Locate the cell with the specified text and output its [x, y] center coordinate. 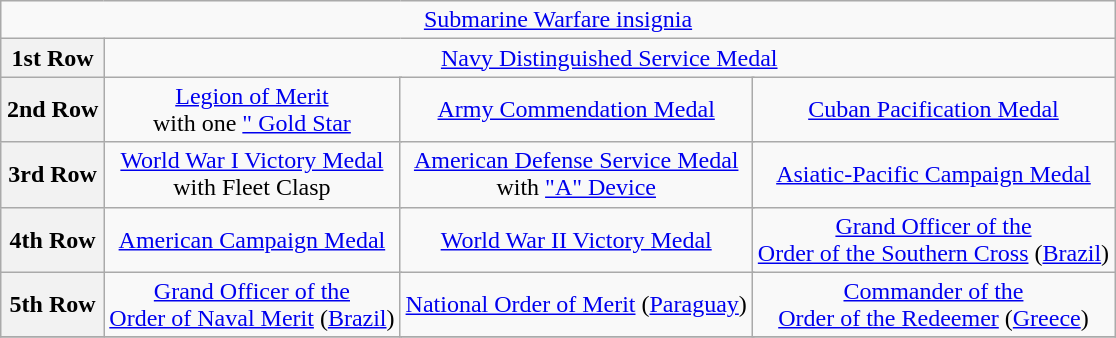
World War II Victory Medal [576, 240]
Grand Officer of the Order of the Southern Cross (Brazil) [933, 240]
Navy Distinguished Service Medal [610, 58]
Asiatic-Pacific Campaign Medal [933, 174]
Legion of Merit with one " Gold Star [252, 110]
Commander of the Order of the Redeemer (Greece) [933, 304]
Cuban Pacification Medal [933, 110]
National Order of Merit (Paraguay) [576, 304]
3rd Row [52, 174]
World War I Victory Medal with Fleet Clasp [252, 174]
4th Row [52, 240]
American Campaign Medal [252, 240]
1st Row [52, 58]
Grand Officer of the Order of Naval Merit (Brazil) [252, 304]
5th Row [52, 304]
2nd Row [52, 110]
Submarine Warfare insignia [558, 20]
Army Commendation Medal [576, 110]
American Defense Service Medal with "A" Device [576, 174]
